Scan for the cell matching the given text and deliver its [X, Y] coordinate at center. 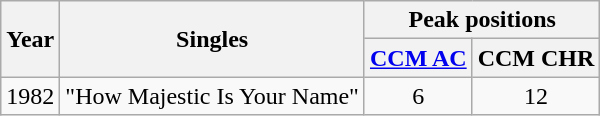
1982 [30, 96]
CCM CHR [536, 58]
Singles [212, 39]
CCM AC [418, 58]
"How Majestic Is Your Name" [212, 96]
Year [30, 39]
Peak positions [482, 20]
6 [418, 96]
12 [536, 96]
